Identify which cell holds the provided text, then report its (x, y) central coordinate. 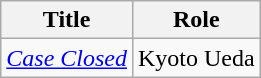
Kyoto Ueda (196, 58)
Title (67, 20)
Case Closed (67, 58)
Role (196, 20)
